Provide the (X, Y) coordinate of the cell's center where the given text is located.  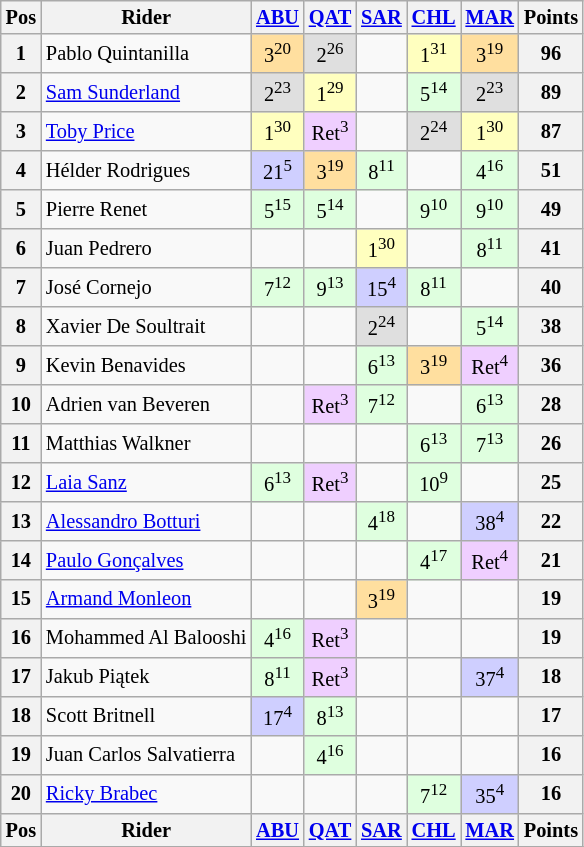
Sam Sunderland (146, 92)
2 (21, 92)
4 (21, 170)
Hélder Rodrigues (146, 170)
417 (434, 560)
11 (21, 444)
713 (490, 444)
354 (490, 794)
Armand Monleon (146, 598)
515 (278, 210)
6 (21, 248)
215 (278, 170)
96 (551, 54)
7 (21, 288)
Juan Carlos Salvatierra (146, 754)
Juan Pedrero (146, 248)
26 (551, 444)
36 (551, 366)
Toby Price (146, 132)
89 (551, 92)
Xavier De Soultrait (146, 326)
3 (21, 132)
226 (330, 54)
José Cornejo (146, 288)
38 (551, 326)
Scott Britnell (146, 716)
87 (551, 132)
Adrien van Beveren (146, 404)
Kevin Benavides (146, 366)
109 (434, 482)
49 (551, 210)
Jakub Piątek (146, 676)
10 (21, 404)
320 (278, 54)
20 (21, 794)
21 (551, 560)
40 (551, 288)
384 (490, 520)
25 (551, 482)
12 (21, 482)
5 (21, 210)
418 (381, 520)
129 (330, 92)
Pierre Renet (146, 210)
22 (551, 520)
Ricky Brabec (146, 794)
Pablo Quintanilla (146, 54)
374 (490, 676)
174 (278, 716)
14 (21, 560)
Alessandro Botturi (146, 520)
131 (434, 54)
15 (21, 598)
Paulo Gonçalves (146, 560)
28 (551, 404)
Mohammed Al Balooshi (146, 638)
Laia Sanz (146, 482)
Matthias Walkner (146, 444)
913 (330, 288)
9 (21, 366)
51 (551, 170)
1 (21, 54)
13 (21, 520)
8 (21, 326)
41 (551, 248)
154 (381, 288)
813 (330, 716)
